Return [x, y] of the center of cell containing provided text 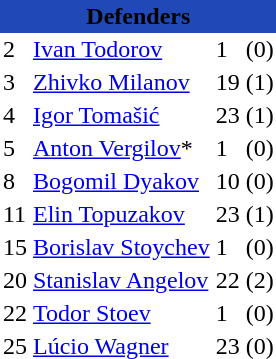
Elin Topuzakov [122, 214]
20 [15, 280]
2 [15, 50]
11 [15, 214]
Borislav Stoychev [122, 248]
Igor Tomašić [122, 116]
3 [15, 82]
Stanislav Angelov [122, 280]
15 [15, 248]
5 [15, 148]
19 [228, 82]
8 [15, 182]
4 [15, 116]
Anton Vergilov* [122, 148]
Todor Stoev [122, 314]
Zhivko Milanov [122, 82]
Ivan Todorov [122, 50]
10 [228, 182]
Bogomil Dyakov [122, 182]
